Return the [x, y] coordinate for the center point of the cell that contains the specified text.  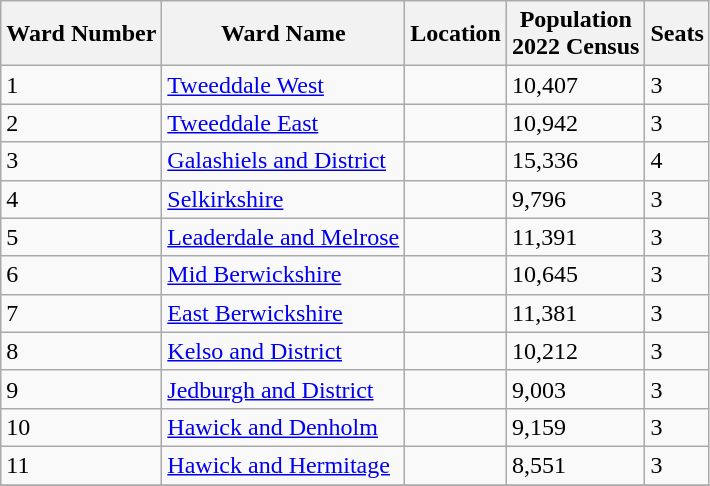
10,645 [576, 275]
Hawick and Denholm [284, 427]
Seats [677, 34]
8 [82, 351]
9,003 [576, 389]
10,407 [576, 85]
10,942 [576, 123]
Hawick and Hermitage [284, 465]
Galashiels and District [284, 161]
11 [82, 465]
Mid Berwickshire [284, 275]
8,551 [576, 465]
2 [82, 123]
10 [82, 427]
6 [82, 275]
1 [82, 85]
Ward Name [284, 34]
7 [82, 313]
East Berwickshire [284, 313]
11,381 [576, 313]
Jedburgh and District [284, 389]
Selkirkshire [284, 199]
5 [82, 237]
9,796 [576, 199]
Tweeddale East [284, 123]
Location [456, 34]
Kelso and District [284, 351]
9 [82, 389]
Ward Number [82, 34]
Tweeddale West [284, 85]
Leaderdale and Melrose [284, 237]
11,391 [576, 237]
10,212 [576, 351]
9,159 [576, 427]
15,336 [576, 161]
Population2022 Census [576, 34]
